Pinpoint the cell where the given text exists, returning its (x, y) midpoint coordinate. 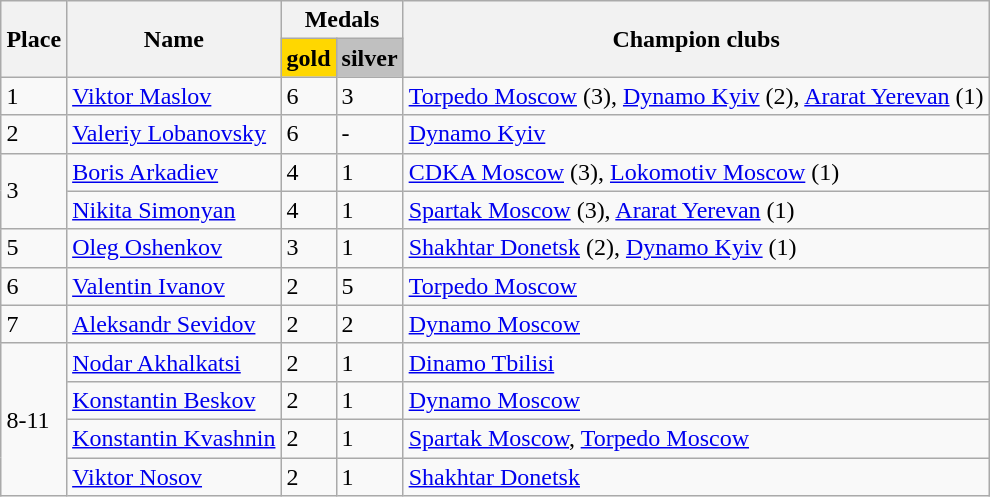
Spartak Moscow (3), Ararat Yerevan (1) (696, 210)
- (370, 134)
Boris Arkadiev (174, 172)
Torpedo Moscow (3), Dynamo Kyiv (2), Ararat Yerevan (1) (696, 96)
Champion clubs (696, 39)
silver (370, 58)
7 (34, 324)
Aleksandr Sevidov (174, 324)
Nodar Akhalkatsi (174, 362)
Oleg Oshenkov (174, 248)
Valeriy Lobanovsky (174, 134)
Torpedo Moscow (696, 286)
Medals (342, 20)
Viktor Nosov (174, 477)
Valentin Ivanov (174, 286)
Dinamo Tbilisi (696, 362)
Dynamo Kyiv (696, 134)
CDKA Moscow (3), Lokomotiv Moscow (1) (696, 172)
Nikita Simonyan (174, 210)
Viktor Maslov (174, 96)
Place (34, 39)
Shakhtar Donetsk (2), Dynamo Kyiv (1) (696, 248)
Spartak Moscow, Torpedo Moscow (696, 438)
8-11 (34, 419)
Konstantin Kvashnin (174, 438)
Shakhtar Donetsk (696, 477)
Name (174, 39)
gold (308, 58)
Konstantin Beskov (174, 400)
